Provide the [x, y] coordinate of the cell's center where the given text is located.  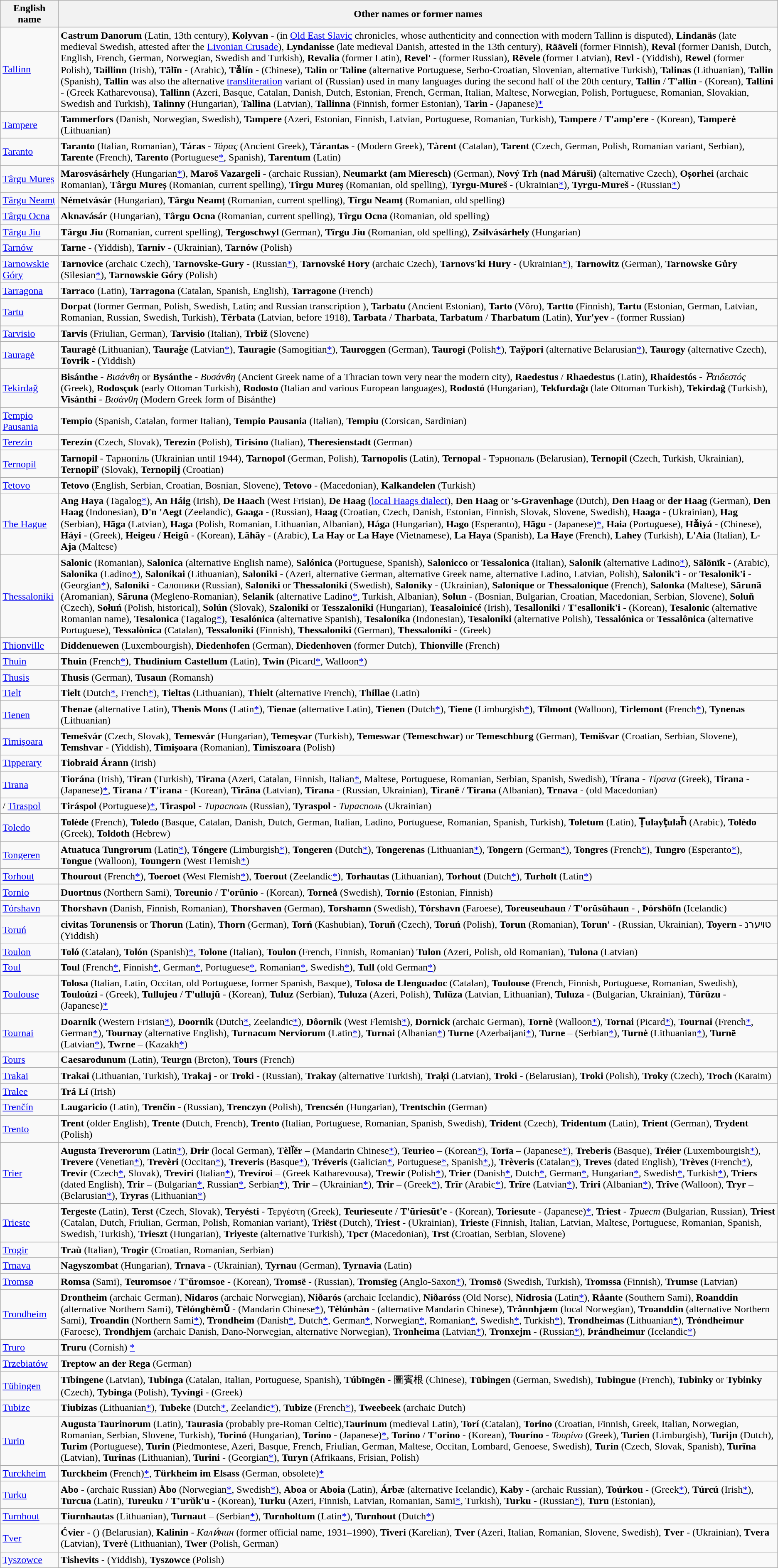
Tauragė [30, 355]
Turin [30, 1440]
/ Tiraspol [30, 806]
Tiurnhautas (Lithuanian), Turnaut – (Serbian*), Turnholtum (Latin*), Turnhout (Dutch*) [418, 1516]
Tarraco (Latin), Tarragona (Catalan, Spanish, English), Tarragone (French) [418, 291]
Trieste [30, 1223]
Trondheim [30, 1315]
Terezín (Czech, Slovak), Terezin (Polish), Tirisino (Italian), Theresienstadt (German) [418, 442]
Tirana [30, 784]
Tetovo [30, 485]
Other names or former names [418, 14]
Tver [30, 1538]
Tiubizas (Lithuanian*), Tubeke (Dutch*, Zeelandic*), Tubize (French*), Tweebeek (archaic Dutch) [418, 1408]
English name [30, 14]
Toul (French*, Finnish*, German*, Portuguese*, Romanian*, Swedish*), Tull (old German*) [418, 968]
Tyszowce [30, 1560]
Truru (Cornish) * [418, 1347]
Thessaloniki [30, 596]
Trnava [30, 1266]
Turku [30, 1494]
Ternopil [30, 464]
Târgu Mureș [30, 179]
Taranto [30, 151]
Târgu Jiu [30, 232]
Tempio Pausania [30, 421]
Tralee [30, 1091]
Thuin (French*), Thudinium Castellum (Latin), Twin (Picard*, Walloon*) [418, 662]
Trenčín [30, 1107]
Tishevits - (Yiddish), Tyszowce (Polish) [418, 1560]
Toledo [30, 827]
Tartu [30, 312]
Tromsø [30, 1282]
Trzebiatów [30, 1363]
Thusis [30, 677]
Toulon [30, 952]
Tallinn [30, 69]
Tetovo (English, Serbian, Croatian, Bosnian, Slovene), Tetovo - (Macedonian), Kalkandelen (Turkish) [418, 485]
Tielt (Dutch*, French*), Tieltas (Lithuanian), Thielt (alternative French), Thillae (Latin) [418, 693]
Turckheim [30, 1473]
Tarnów [30, 248]
Toruń [30, 930]
The Hague [30, 524]
Târgu Ocna [30, 216]
Thionville [30, 646]
Torhout [30, 877]
Tiobraid Árann (Irish) [418, 763]
Tarragona [30, 291]
Tarnowskie Góry [30, 269]
Diddenuewen (Luxembourgish), Diedenhofen (German), Diedenhoven (former Dutch), Thionville (French) [418, 646]
Tórshavn [30, 908]
Trogir [30, 1250]
Toul [30, 968]
Trento [30, 1128]
Târgu Neamț [30, 200]
Laugaricio (Latin), Trenčin - (Russian), Trenczyn (Polish), Trencsén (Hungarian), Trentschin (German) [418, 1107]
Tubize [30, 1408]
Tienen [30, 714]
Timișoara [30, 742]
Toulouse [30, 995]
Trakai [30, 1076]
Aknavásár (Hungarian), Târgu Ocna (Romanian, current spelling), Tîrgu Ocna (Romanian, old spelling) [418, 216]
Tournai [30, 1033]
Tarvisio [30, 333]
Turckheim (French)*, Türkheim im Elsass (German, obsolete)* [418, 1473]
Traù (Italian), Trogir (Croatian, Romanian, Serbian) [418, 1250]
Tornio [30, 892]
Tampere [30, 125]
Duortnus (Northern Sami), Toreunio / T'orŭnio - (Korean), Torneå (Swedish), Tornio (Estonian, Finnish) [418, 892]
Thusis (German), Tusaun (Romansh) [418, 677]
Nagyszombat (Hungarian), Trnava - (Ukrainian), Tyrnau (German), Tyrnavia (Latin) [418, 1266]
Caesarodunum (Latin), Teurgn (Breton), Tours (French) [418, 1060]
Turnhout [30, 1516]
Tübingen [30, 1386]
Tongeren [30, 855]
Tiráspol (Portuguese)*, Tiraspol - Тирасполь (Russian), Tyraspol - Тирасполь (Ukrainian) [418, 806]
Tipperary [30, 763]
Thuin [30, 662]
Tarne - (Yiddish), Tarniv - (Ukrainian), Tarnów (Polish) [418, 248]
Tekirdağ [30, 388]
Truro [30, 1347]
Németvásár (Hungarian), Târgu Neamț (Romanian, current spelling), Tîrgu Neamț (Romanian, old spelling) [418, 200]
Treptow an der Rega (German) [418, 1363]
Tempio (Spanish, Catalan, former Italian), Tempio Pausania (Italian), Tempiu (Corsican, Sardinian) [418, 421]
Thourout (French*), Toeroet (West Flemish*), Toerout (Zeelandic*), Torhautas (Lithuanian), Torhout (Dutch*), Turholt (Latin*) [418, 877]
Tours [30, 1060]
Trá Lí (Irish) [418, 1091]
Terezín [30, 442]
Tielt [30, 693]
Trier [30, 1173]
Târgu Jiu (Romanian, current spelling), Tergoschwyl (German), Tîrgu Jiu (Romanian, old spelling), Zsilvásárhely (Hungarian) [418, 232]
Toló (Catalan), Tolón (Spanish)*, Tolone (Italian), Toulon (French, Finnish, Romanian) Tulon (Azeri, Polish, old Romanian), Tulona (Latvian) [418, 952]
Tarvis (Friulian, German), Tarvisio (Italian), Trbiž (Slovene) [418, 333]
